Find where the given text appears and provide that cell's center as [x, y] coordinate. 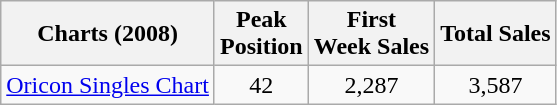
Oricon Singles Chart [108, 85]
Total Sales [496, 34]
3,587 [496, 85]
42 [261, 85]
2,287 [371, 85]
Charts (2008) [108, 34]
FirstWeek Sales [371, 34]
PeakPosition [261, 34]
